For the text-containing cell, return its midpoint in [X, Y] coordinate format. 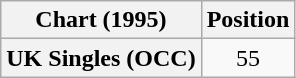
55 [248, 58]
Position [248, 20]
UK Singles (OCC) [101, 58]
Chart (1995) [101, 20]
